For the text-containing cell, return its midpoint in [X, Y] coordinate format. 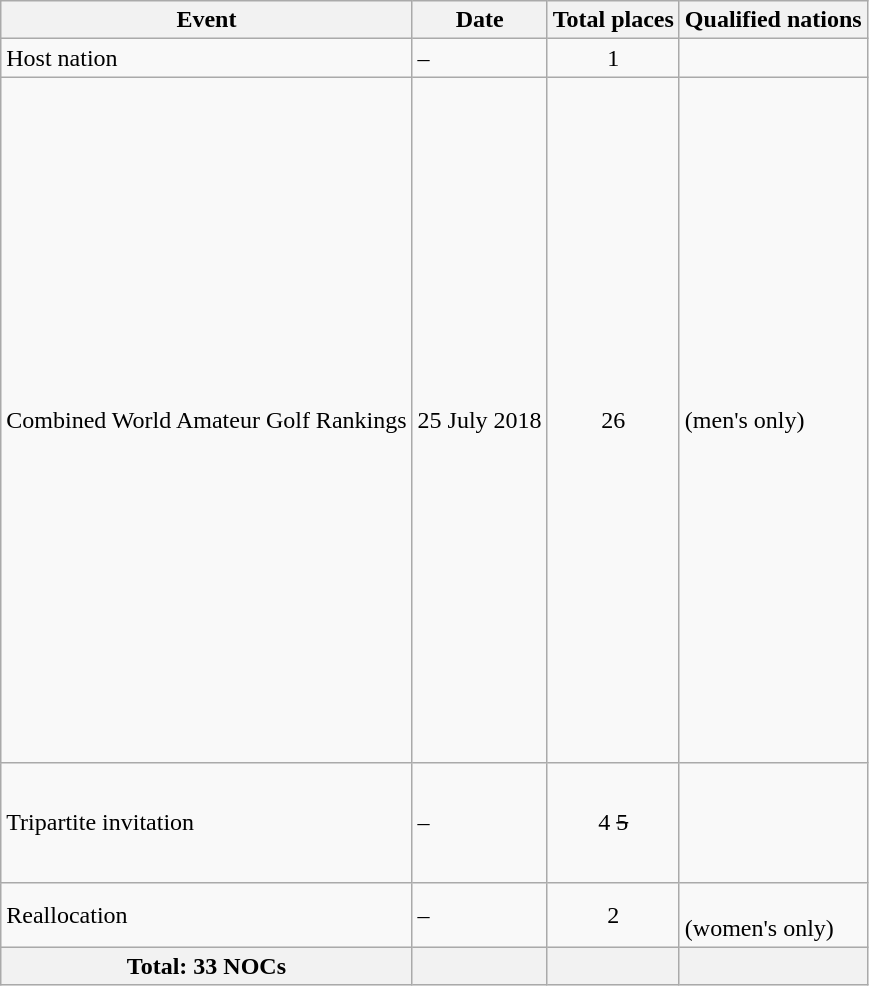
Event [206, 20]
Total places [613, 20]
4 5 [613, 822]
Host nation [206, 58]
Date [480, 20]
Reallocation [206, 914]
2 [613, 914]
(men's only) [773, 420]
Tripartite invitation [206, 822]
Combined World Amateur Golf Rankings [206, 420]
26 [613, 420]
25 July 2018 [480, 420]
(women's only) [773, 914]
1 [613, 58]
Qualified nations [773, 20]
Total: 33 NOCs [206, 966]
